Output the [x, y] coordinate of the center of the cell containing the given text.  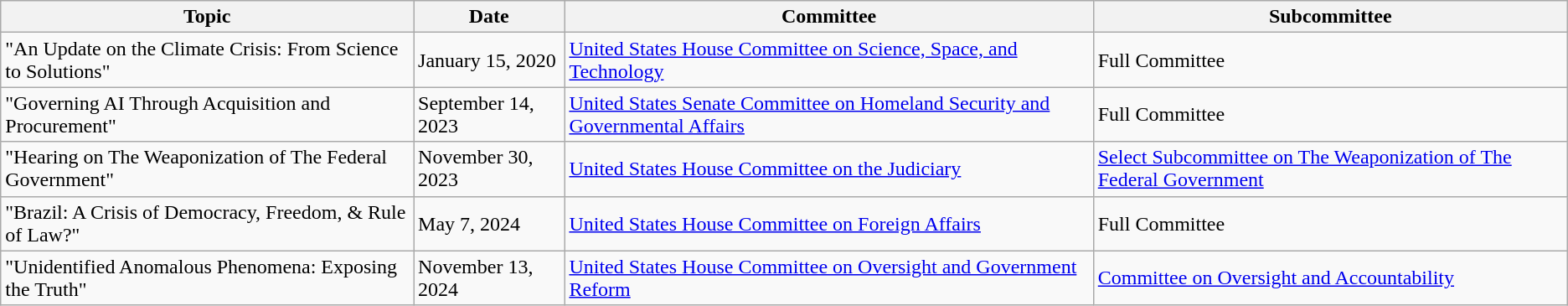
September 14, 2023 [489, 114]
Select Subcommittee on The Weaponization of The Federal Government [1330, 169]
November 30, 2023 [489, 169]
Date [489, 17]
United States House Committee on Foreign Affairs [829, 223]
Committee on Oversight and Accountability [1330, 278]
November 13, 2024 [489, 278]
"Unidentified Anomalous Phenomena: Exposing the Truth" [208, 278]
United States House Committee on Oversight and Government Reform [829, 278]
"Governing AI Through Acquisition and Procurement" [208, 114]
United States House Committee on the Judiciary [829, 169]
United States House Committee on Science, Space, and Technology [829, 60]
United States Senate Committee on Homeland Security and Governmental Affairs [829, 114]
Subcommittee [1330, 17]
Committee [829, 17]
January 15, 2020 [489, 60]
"An Update on the Climate Crisis: From Science to Solutions" [208, 60]
May 7, 2024 [489, 223]
"Hearing on The Weaponization of The Federal Government" [208, 169]
"Brazil: A Crisis of Democracy, Freedom, & Rule of Law?" [208, 223]
Topic [208, 17]
